Scan for the cell matching the given text and deliver its (x, y) coordinate at center. 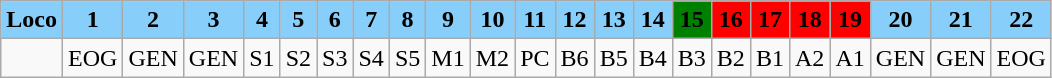
18 (809, 20)
7 (371, 20)
B3 (692, 58)
11 (535, 20)
B4 (652, 58)
M2 (492, 58)
20 (900, 20)
1 (92, 20)
15 (692, 20)
12 (574, 20)
S2 (298, 58)
4 (262, 20)
M1 (448, 58)
B1 (770, 58)
9 (448, 20)
B5 (614, 58)
2 (153, 20)
PC (535, 58)
16 (730, 20)
5 (298, 20)
17 (770, 20)
6 (335, 20)
13 (614, 20)
S5 (407, 58)
B6 (574, 58)
S4 (371, 58)
S3 (335, 58)
A1 (850, 58)
10 (492, 20)
14 (652, 20)
Loco (32, 20)
8 (407, 20)
S1 (262, 58)
21 (961, 20)
B2 (730, 58)
A2 (809, 58)
19 (850, 20)
3 (213, 20)
22 (1021, 20)
